Locate the cell with the specified text and output its (x, y) center coordinate. 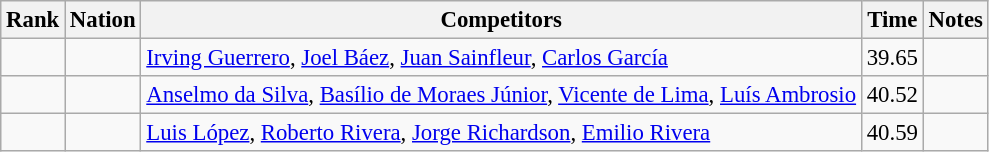
Competitors (501, 20)
40.59 (892, 133)
Irving Guerrero, Joel Báez, Juan Sainfleur, Carlos García (501, 58)
39.65 (892, 58)
Time (892, 20)
40.52 (892, 95)
Rank (33, 20)
Anselmo da Silva, Basílio de Moraes Júnior, Vicente de Lima, Luís Ambrosio (501, 95)
Notes (956, 20)
Luis López, Roberto Rivera, Jorge Richardson, Emilio Rivera (501, 133)
Nation (103, 20)
